Output the [X, Y] coordinate of the center of the cell containing the given text.  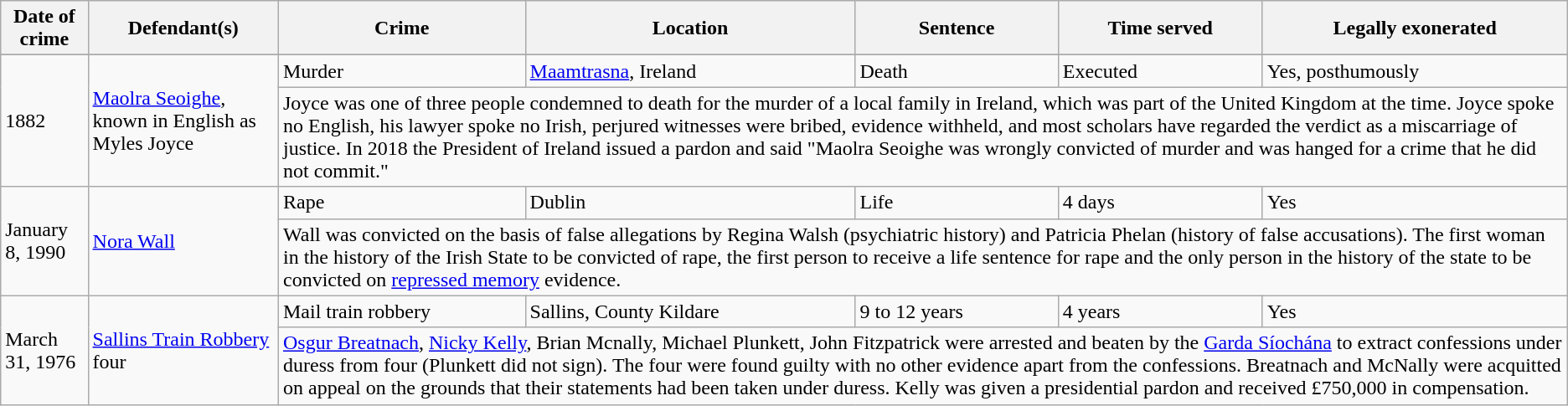
4 years [1160, 311]
Legally exonerated [1415, 28]
Maamtrasna, Ireland [690, 71]
Date of crime [44, 28]
Maolra Seoighe, known in English as Myles Joyce [183, 121]
Defendant(s) [183, 28]
Nora Wall [183, 241]
Sallins, County Kildare [690, 311]
9 to 12 years [957, 311]
Location [690, 28]
Mail train robbery [402, 311]
Life [957, 203]
Yes, posthumously [1415, 71]
Dublin [690, 203]
Sentence [957, 28]
Time served [1160, 28]
Rape [402, 203]
January 8, 1990 [44, 241]
Sallins Train Robbery four [183, 350]
Murder [402, 71]
1882 [44, 121]
Executed [1160, 71]
4 days [1160, 203]
March 31, 1976 [44, 350]
Death [957, 71]
Crime [402, 28]
